For the text-containing cell, return its midpoint in (X, Y) coordinate format. 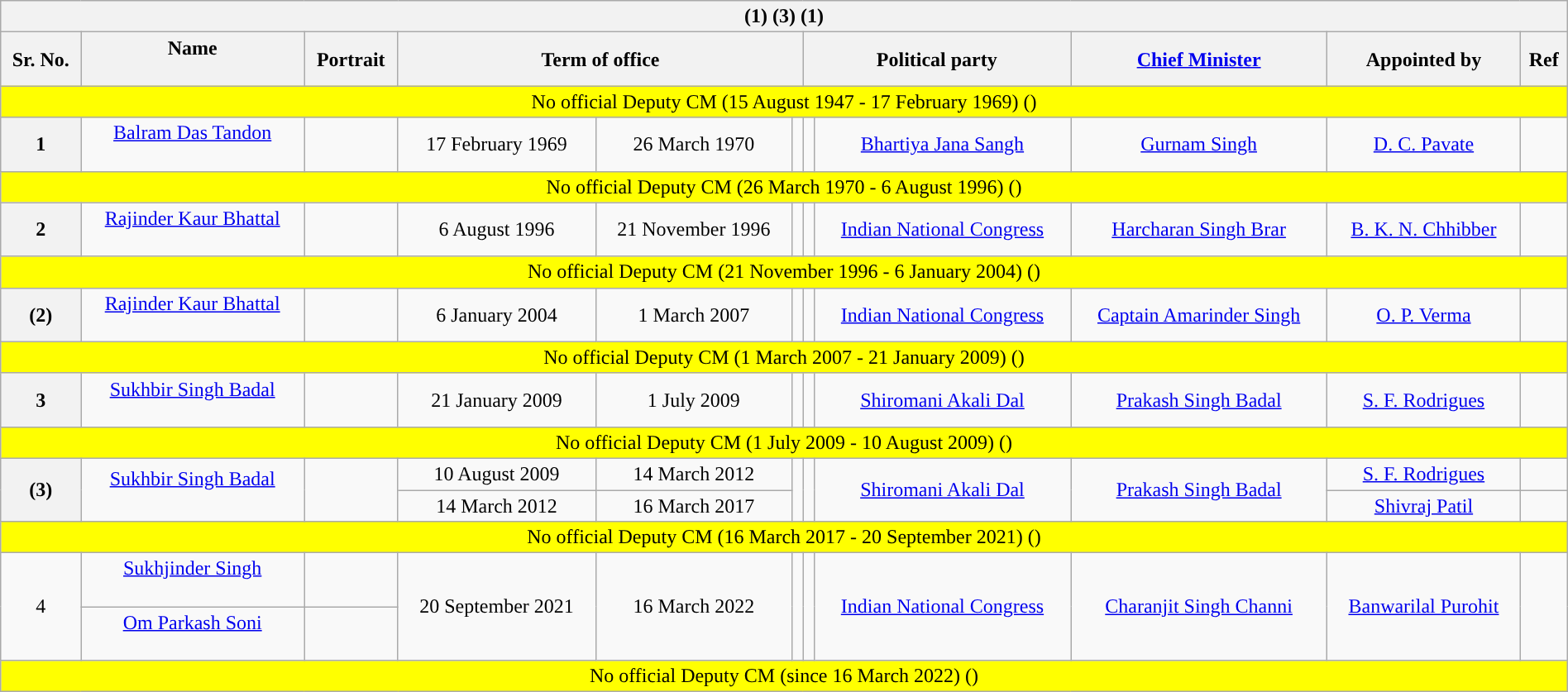
1 (41, 144)
O. P. Verma (1424, 314)
4 (41, 607)
Charanjit Singh Channi (1199, 607)
B. K. N. Chhibber (1424, 230)
No official Deputy CM (15 August 1947 - 17 February 1969) () (784, 102)
21 January 2009 (496, 400)
6 January 2004 (496, 314)
Portrait (351, 60)
No official Deputy CM (21 November 1996 - 6 January 2004) () (784, 272)
Banwarilal Purohit (1424, 607)
Om Parkash Soni (193, 633)
Political party (937, 60)
(1) (3) (1) (784, 17)
No official Deputy CM (since 16 March 2022) () (784, 676)
No official Deputy CM (26 March 1970 - 6 August 1996) () (784, 187)
Harcharan Singh Brar (1199, 230)
No official Deputy CM (1 March 2007 - 21 January 2009) () (784, 357)
No official Deputy CM (16 March 2017 - 20 September 2021) () (784, 537)
Appointed by (1424, 60)
21 November 1996 (694, 230)
16 March 2022 (694, 607)
Chief Minister (1199, 60)
Gurnam Singh (1199, 144)
D. C. Pavate (1424, 144)
Captain Amarinder Singh (1199, 314)
1 March 2007 (694, 314)
6 August 1996 (496, 230)
2 (41, 230)
26 March 1970 (694, 144)
(3) (41, 489)
Name (193, 60)
Term of office (600, 60)
Ref (1543, 60)
16 March 2017 (694, 505)
Bhartiya Jana Sangh (942, 144)
3 (41, 400)
10 August 2009 (496, 474)
No official Deputy CM (1 July 2009 - 10 August 2009) () (784, 442)
20 September 2021 (496, 607)
Shivraj Patil (1424, 505)
Balram Das Tandon (193, 144)
1 July 2009 (694, 400)
Sukhjinder Singh (193, 580)
Sr. No. (41, 60)
17 February 1969 (496, 144)
(2) (41, 314)
